Output the [X, Y] coordinate of the center of the cell containing the given text.  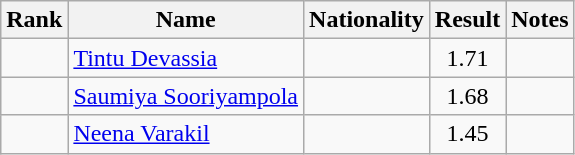
Nationality [367, 20]
Tintu Devassia [186, 58]
Neena Varakil [186, 134]
1.68 [467, 96]
Notes [540, 20]
Name [186, 20]
Result [467, 20]
Rank [34, 20]
Saumiya Sooriyampola [186, 96]
1.45 [467, 134]
1.71 [467, 58]
